Detect which cell encompasses the target text, then output its [x, y] center coordinate. 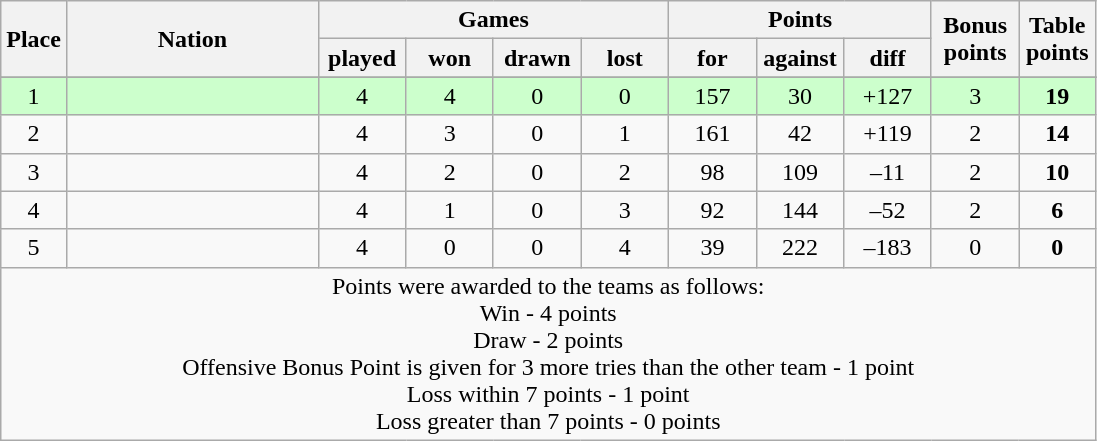
Bonuspoints [975, 39]
92 [713, 210]
won [450, 58]
109 [800, 172]
Games [493, 20]
39 [713, 248]
+119 [888, 134]
42 [800, 134]
Nation [192, 39]
Tablepoints [1058, 39]
for [713, 58]
14 [1058, 134]
played [362, 58]
30 [800, 96]
98 [713, 172]
6 [1058, 210]
10 [1058, 172]
19 [1058, 96]
diff [888, 58]
lost [625, 58]
222 [800, 248]
–11 [888, 172]
against [800, 58]
161 [713, 134]
144 [800, 210]
+127 [888, 96]
Place [34, 39]
–52 [888, 210]
Points [800, 20]
5 [34, 248]
drawn [537, 58]
157 [713, 96]
–183 [888, 248]
